Extract the (X, Y) coordinate from the center of the cell holding the provided text.  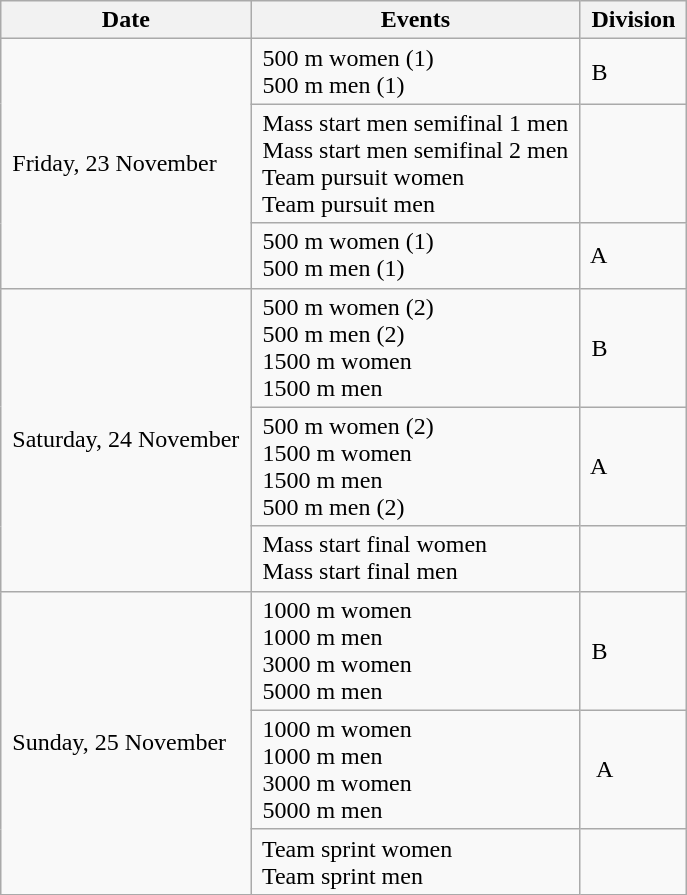
Team sprint women Team sprint men (416, 862)
Friday, 23 November (126, 164)
Mass start final women Mass start final men (416, 558)
500 m women (2) 1500 m women 1500 m men 500 m men (2) (416, 466)
500 m women (2) 500 m men (2) 1500 m women 1500 m men (416, 348)
Division (634, 20)
Saturday, 24 November (126, 440)
Date (126, 20)
Mass start men semifinal 1 men Mass start men semifinal 2 men Team pursuit women Team pursuit men (416, 164)
Events (416, 20)
Sunday, 25 November (126, 742)
